Capture the cell that displays the provided text and extract its [x, y] central coordinate. 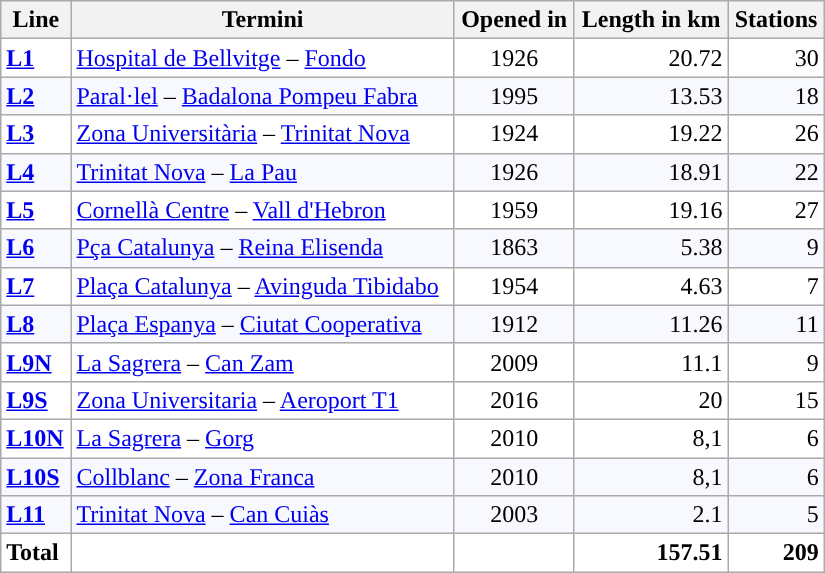
5.38 [651, 248]
18.91 [651, 172]
5 [776, 515]
1912 [514, 324]
Trinitat Nova – La Pau [262, 172]
Stations [776, 20]
L4 [36, 172]
L6 [36, 248]
Paral·lel – Badalona Pompeu Fabra [262, 96]
L7 [36, 286]
4.63 [651, 286]
11.26 [651, 324]
Cornellà Centre – Vall d'Hebron [262, 210]
2009 [514, 362]
7 [776, 286]
La Sagrera – Can Zam [262, 362]
20 [651, 400]
1863 [514, 248]
20.72 [651, 58]
Collblanc – Zona Franca [262, 477]
1959 [514, 210]
La Sagrera – Gorg [262, 438]
22 [776, 172]
11 [776, 324]
18 [776, 96]
L9N [36, 362]
Pça Catalunya – Reina Elisenda [262, 248]
L9S [36, 400]
1924 [514, 134]
11.1 [651, 362]
L10N [36, 438]
Plaça Catalunya – Avinguda Tibidabo [262, 286]
L8 [36, 324]
L1 [36, 58]
2003 [514, 515]
Trinitat Nova – Can Cuiàs [262, 515]
2016 [514, 400]
157.51 [651, 553]
209 [776, 553]
1995 [514, 96]
Opened in [514, 20]
19.22 [651, 134]
19.16 [651, 210]
Total [36, 553]
15 [776, 400]
L2 [36, 96]
L5 [36, 210]
26 [776, 134]
1954 [514, 286]
Termini [262, 20]
30 [776, 58]
Line [36, 20]
13.53 [651, 96]
Zona Universitaria – Aeroport T1 [262, 400]
L3 [36, 134]
27 [776, 210]
Plaça Espanya – Ciutat Cooperativa [262, 324]
Length in km [651, 20]
L10S [36, 477]
L11 [36, 515]
Zona Universitària – Trinitat Nova [262, 134]
Hospital de Bellvitge – Fondo [262, 58]
2.1 [651, 515]
